Provide the [x, y] coordinate of the cell's center where the given text is located.  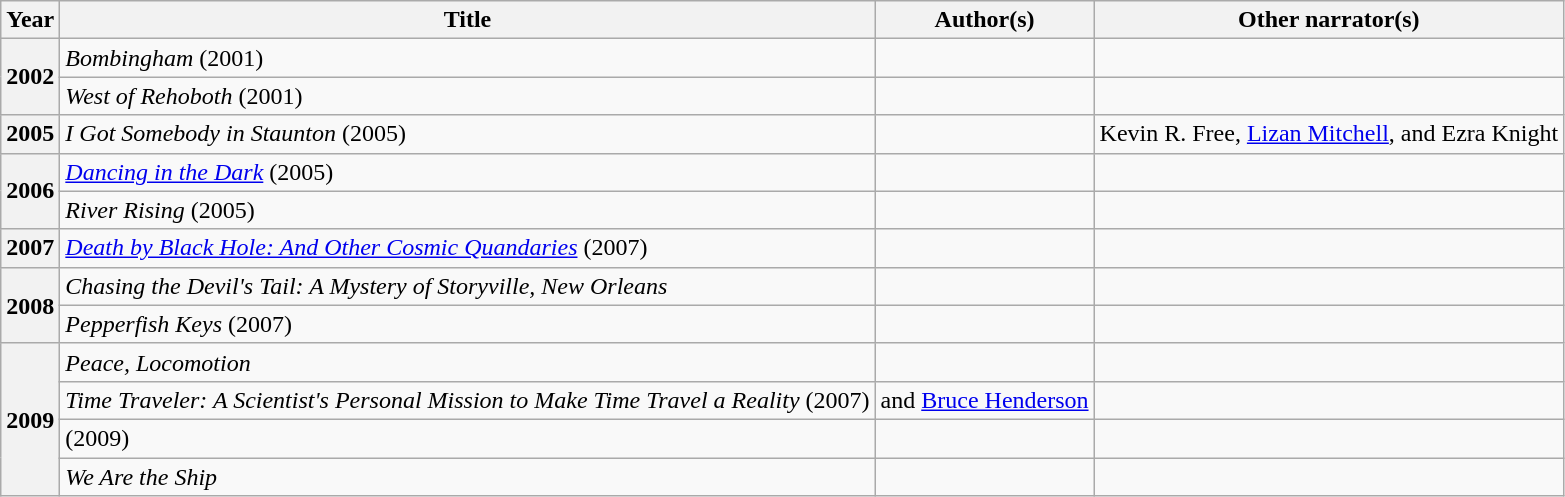
Kevin R. Free, Lizan Mitchell, and Ezra Knight [1329, 134]
River Rising (2005) [468, 210]
I Got Somebody in Staunton (2005) [468, 134]
2007 [30, 248]
Chasing the Devil's Tail: A Mystery of Storyville, New Orleans [468, 286]
2006 [30, 191]
Bombingham (2001) [468, 58]
2009 [30, 419]
Other narrator(s) [1329, 20]
We Are the Ship [468, 477]
Title [468, 20]
Author(s) [984, 20]
(2009) [468, 438]
2008 [30, 305]
Death by Black Hole: And Other Cosmic Quandaries (2007) [468, 248]
Year [30, 20]
Time Traveler: A Scientist's Personal Mission to Make Time Travel a Reality (2007) [468, 400]
Peace, Locomotion [468, 362]
2002 [30, 77]
2005 [30, 134]
and Bruce Henderson [984, 400]
West of Rehoboth (2001) [468, 96]
Dancing in the Dark (2005) [468, 172]
Pepperfish Keys (2007) [468, 324]
